Determine the (X, Y) coordinate at the center of the cell enclosing the given text.  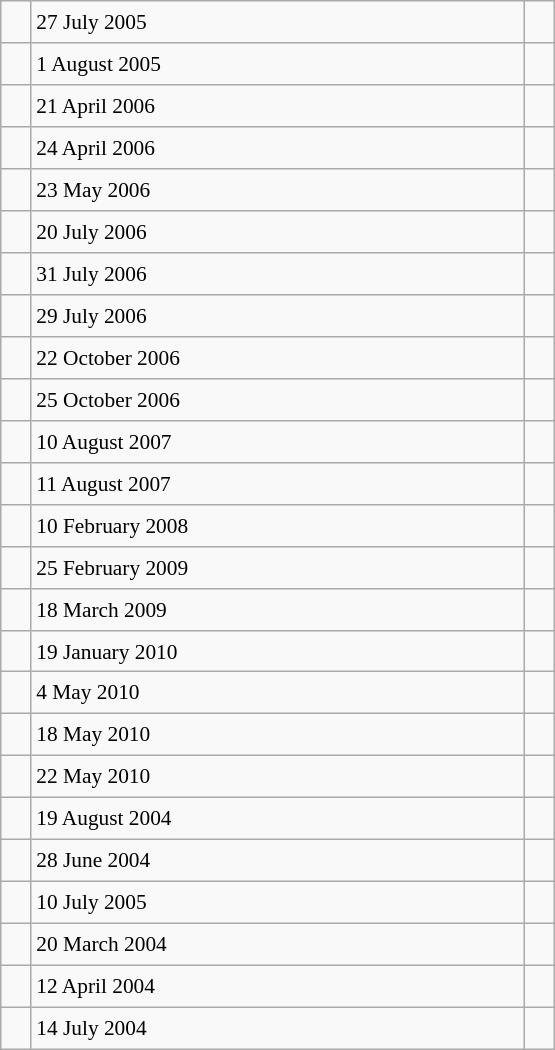
28 June 2004 (278, 861)
20 July 2006 (278, 232)
31 July 2006 (278, 274)
1 August 2005 (278, 64)
27 July 2005 (278, 22)
10 July 2005 (278, 903)
14 July 2004 (278, 1028)
22 October 2006 (278, 358)
4 May 2010 (278, 693)
22 May 2010 (278, 777)
24 April 2006 (278, 148)
12 April 2004 (278, 986)
19 August 2004 (278, 819)
10 August 2007 (278, 441)
18 May 2010 (278, 735)
23 May 2006 (278, 190)
21 April 2006 (278, 106)
10 February 2008 (278, 525)
11 August 2007 (278, 483)
29 July 2006 (278, 316)
20 March 2004 (278, 945)
25 October 2006 (278, 399)
18 March 2009 (278, 609)
25 February 2009 (278, 567)
19 January 2010 (278, 651)
